Determine the (X, Y) coordinate at the center of the cell enclosing the given text.  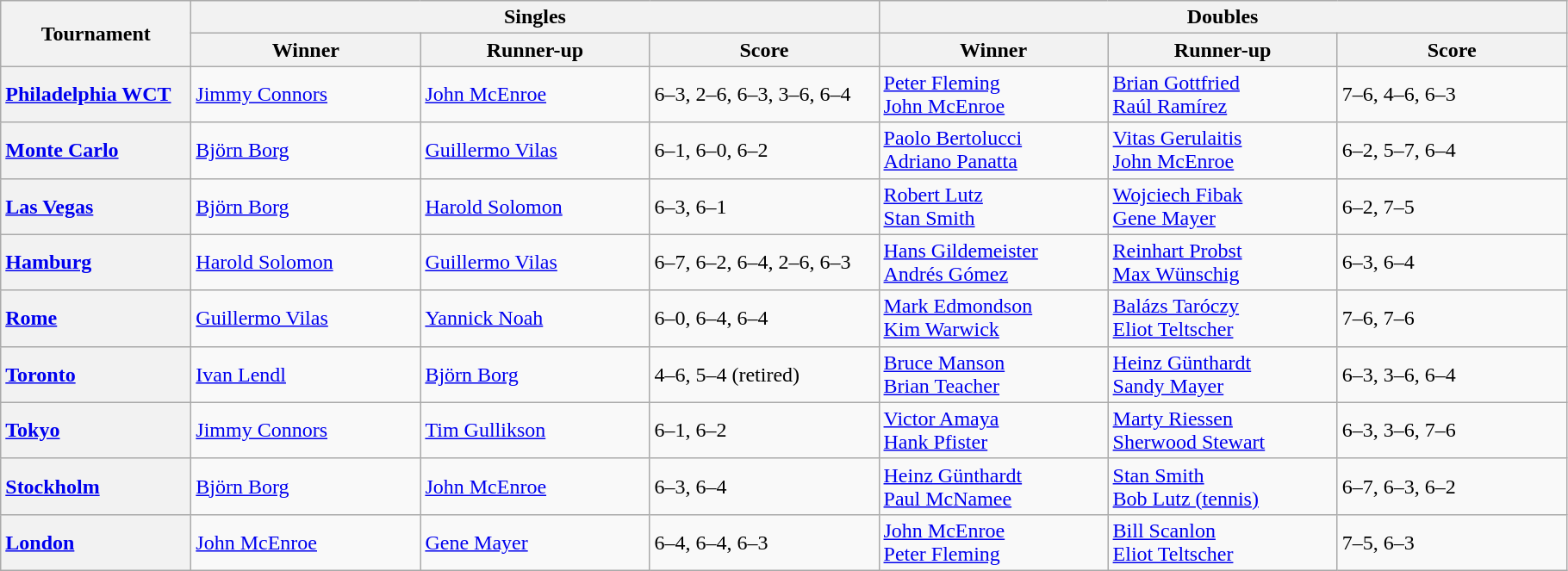
Bill Scanlon Eliot Teltscher (1223, 543)
Reinhart Probst Max Wünschig (1223, 262)
Bruce Manson Brian Teacher (993, 374)
Mark Edmondson Kim Warwick (993, 319)
Wojciech Fibak Gene Mayer (1223, 207)
6–1, 6–0, 6–2 (764, 150)
Philadelphia WCT (96, 95)
Toronto (96, 374)
Singles (535, 17)
Gene Mayer (535, 543)
6–3, 2–6, 6–3, 3–6, 6–4 (764, 95)
Hamburg (96, 262)
Heinz Günthardt Paul McNamee (993, 486)
6–0, 6–4, 6–4 (764, 319)
6–7, 6–3, 6–2 (1452, 486)
Balázs Taróczy Eliot Teltscher (1223, 319)
Peter Fleming John McEnroe (993, 95)
Stockholm (96, 486)
Stan Smith Bob Lutz (tennis) (1223, 486)
John McEnroe Peter Fleming (993, 543)
6–7, 6–2, 6–4, 2–6, 6–3 (764, 262)
London (96, 543)
Ivan Lendl (306, 374)
Heinz Günthardt Sandy Mayer (1223, 374)
6–3, 6–1 (764, 207)
7–6, 4–6, 6–3 (1452, 95)
Brian Gottfried Raúl Ramírez (1223, 95)
Tim Gullikson (535, 431)
7–6, 7–6 (1452, 319)
Tournament (96, 34)
6–1, 6–2 (764, 431)
7–5, 6–3 (1452, 543)
6–2, 5–7, 6–4 (1452, 150)
Yannick Noah (535, 319)
Rome (96, 319)
6–3, 3–6, 7–6 (1452, 431)
Monte Carlo (96, 150)
4–6, 5–4 (retired) (764, 374)
Paolo Bertolucci Adriano Panatta (993, 150)
Hans Gildemeister Andrés Gómez (993, 262)
6–3, 3–6, 6–4 (1452, 374)
Tokyo (96, 431)
Las Vegas (96, 207)
Victor Amaya Hank Pfister (993, 431)
Doubles (1223, 17)
6–2, 7–5 (1452, 207)
Marty Riessen Sherwood Stewart (1223, 431)
Robert Lutz Stan Smith (993, 207)
Vitas Gerulaitis John McEnroe (1223, 150)
6–4, 6–4, 6–3 (764, 543)
